For the text-containing cell, return its midpoint in [x, y] coordinate format. 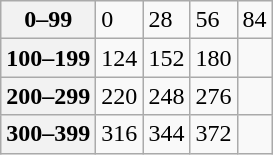
276 [214, 96]
180 [214, 58]
152 [166, 58]
0 [120, 20]
84 [254, 20]
300–399 [48, 134]
316 [120, 134]
56 [214, 20]
248 [166, 96]
200–299 [48, 96]
220 [120, 96]
100–199 [48, 58]
372 [214, 134]
0–99 [48, 20]
124 [120, 58]
28 [166, 20]
344 [166, 134]
